Provide the (X, Y) coordinate of the cell's center where the given text is located.  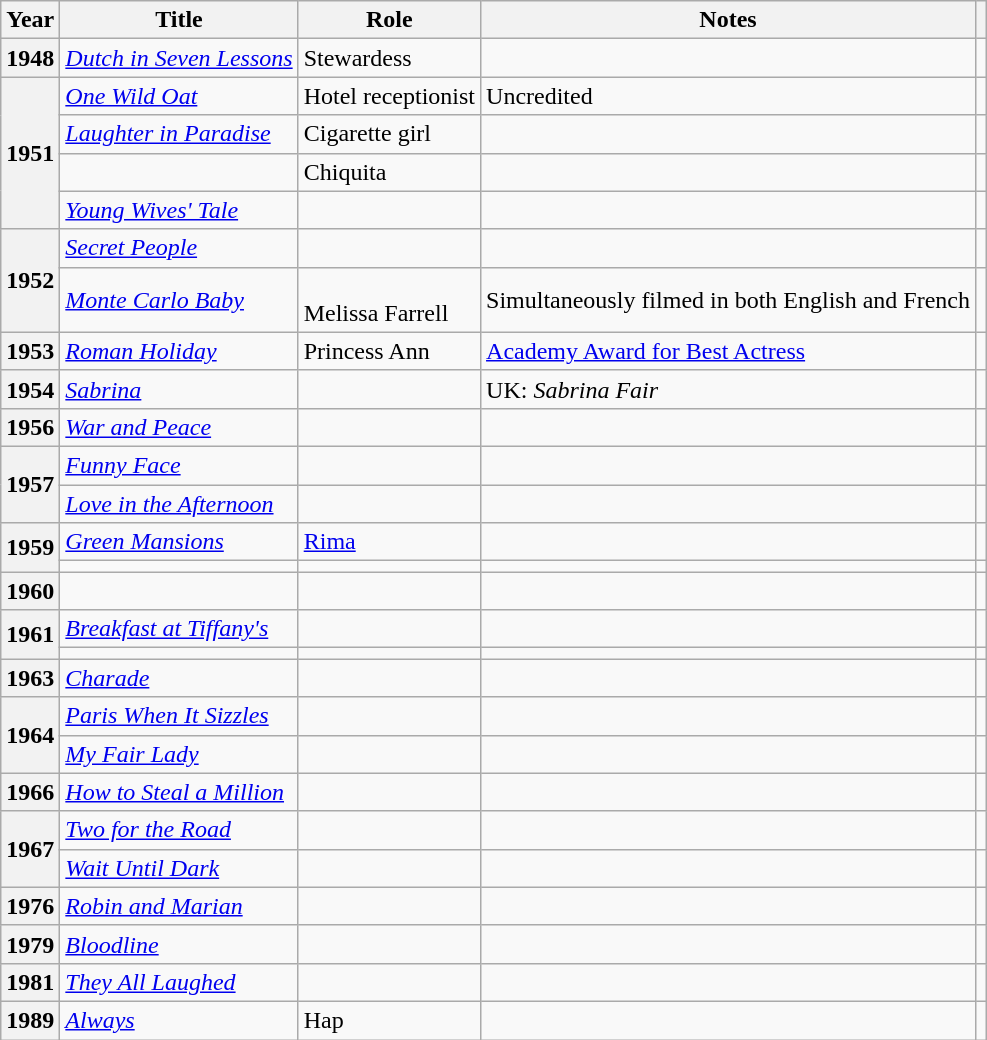
1952 (30, 280)
Sabrina (179, 389)
Dutch in Seven Lessons (179, 58)
Always (179, 1020)
Role (389, 20)
Title (179, 20)
1964 (30, 735)
Roman Holiday (179, 351)
1989 (30, 1020)
Melissa Farrell (389, 300)
Love in the Afternoon (179, 503)
Hotel receptionist (389, 96)
One Wild Oat (179, 96)
1960 (30, 591)
How to Steal a Million (179, 792)
Cigarette girl (389, 134)
Laughter in Paradise (179, 134)
Robin and Marian (179, 906)
They All Laughed (179, 982)
War and Peace (179, 427)
Funny Face (179, 465)
Chiquita (389, 172)
1953 (30, 351)
1963 (30, 678)
Notes (728, 20)
Princess Ann (389, 351)
Stewardess (389, 58)
UK: Sabrina Fair (728, 389)
1966 (30, 792)
1951 (30, 153)
Young Wives' Tale (179, 210)
Paris When It Sizzles (179, 716)
1954 (30, 389)
1959 (30, 548)
1961 (30, 634)
Hap (389, 1020)
Breakfast at Tiffany's (179, 629)
1948 (30, 58)
Wait Until Dark (179, 868)
Simultaneously filmed in both English and French (728, 300)
Year (30, 20)
Charade (179, 678)
Two for the Road (179, 830)
Secret People (179, 248)
1967 (30, 849)
Green Mansions (179, 542)
Uncredited (728, 96)
1979 (30, 944)
My Fair Lady (179, 754)
1976 (30, 906)
1981 (30, 982)
Academy Award for Best Actress (728, 351)
Rima (389, 542)
1957 (30, 484)
Bloodline (179, 944)
1956 (30, 427)
Monte Carlo Baby (179, 300)
